Detect which cell encompasses the target text, then output its [x, y] center coordinate. 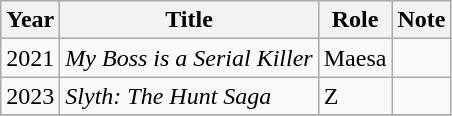
Note [422, 20]
Title [189, 20]
2021 [30, 58]
Slyth: The Hunt Saga [189, 96]
Maesa [355, 58]
My Boss is a Serial Killer [189, 58]
Year [30, 20]
Role [355, 20]
Z [355, 96]
2023 [30, 96]
